Locate the cell with the specified text and output its (x, y) center coordinate. 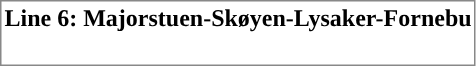
Line 6: Majorstuen-Skøyen-Lysaker-Fornebu (238, 18)
